Return (x, y) of the center of cell containing provided text 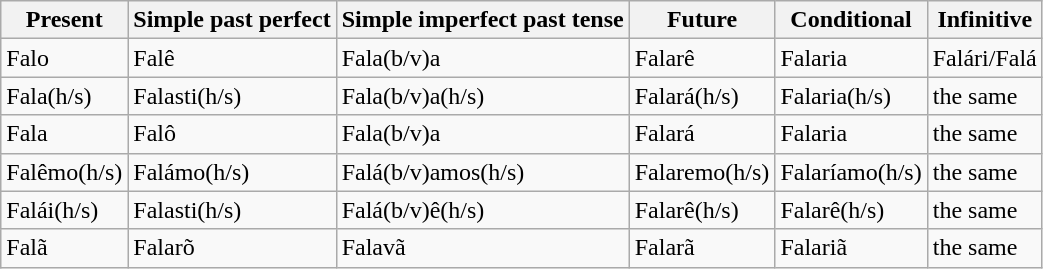
Fala (64, 134)
Falá(b/v)ê(h/s) (482, 210)
Falariã (851, 248)
Falo (64, 58)
Simple past perfect (232, 20)
Falê (232, 58)
Falará(h/s) (702, 96)
Present (64, 20)
Falarõ (232, 248)
Falaria(h/s) (851, 96)
Falã (64, 248)
Falarê (702, 58)
Falámo(h/s) (232, 172)
Falaríamo(h/s) (851, 172)
Fala(b/v)a(h/s) (482, 96)
Conditional (851, 20)
Falará (702, 134)
Simple imperfect past tense (482, 20)
Falô (232, 134)
Falaremo(h/s) (702, 172)
Falavã (482, 248)
Falá(b/v)amos(h/s) (482, 172)
Fala(h/s) (64, 96)
Falári/Falá (984, 58)
Falái(h/s) (64, 210)
Falêmo(h/s) (64, 172)
Infinitive (984, 20)
Future (702, 20)
Falarã (702, 248)
